Find where the given text appears and provide that cell's center as (X, Y) coordinate. 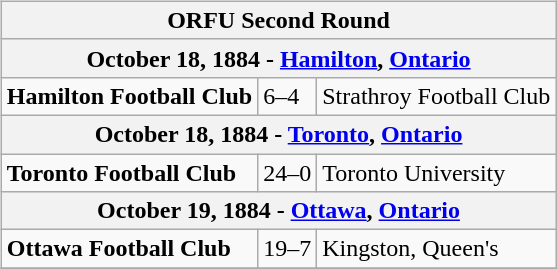
24–0 (288, 173)
Strathroy Football Club (436, 96)
19–7 (288, 249)
Toronto Football Club (129, 173)
6–4 (288, 96)
October 19, 1884 - Ottawa, Ontario (278, 211)
Kingston, Queen's (436, 249)
October 18, 1884 - Hamilton, Ontario (278, 58)
Hamilton Football Club (129, 96)
October 18, 1884 - Toronto, Ontario (278, 134)
Ottawa Football Club (129, 249)
ORFU Second Round (278, 20)
Toronto University (436, 173)
